Output the (x, y) coordinate of the center of the cell containing the given text.  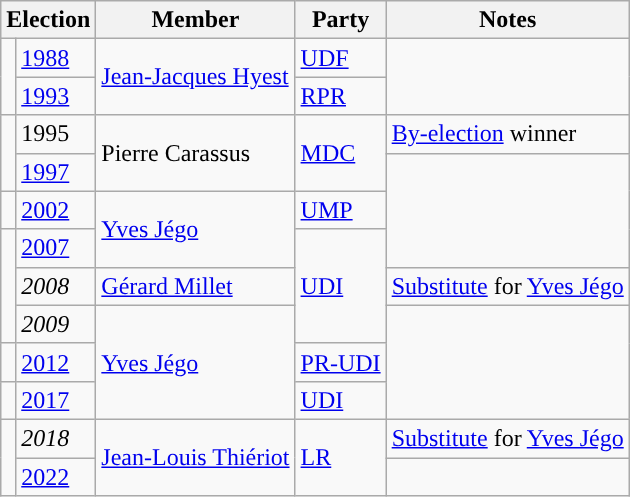
Election (48, 20)
MDC (340, 153)
PR-UDI (340, 362)
LR (340, 457)
1997 (56, 172)
2007 (56, 248)
By-election winner (508, 134)
2017 (56, 400)
1988 (56, 58)
2009 (56, 324)
UDF (340, 58)
Jean-Jacques Hyest (196, 77)
2002 (56, 210)
2022 (56, 477)
1995 (56, 134)
RPR (340, 96)
Party (340, 20)
Member (196, 20)
Jean-Louis Thiériot (196, 457)
Gérard Millet (196, 286)
2018 (56, 438)
UMP (340, 210)
2008 (56, 286)
Pierre Carassus (196, 153)
Notes (508, 20)
1993 (56, 96)
2012 (56, 362)
